Locate the cell with the specified text and output its (x, y) center coordinate. 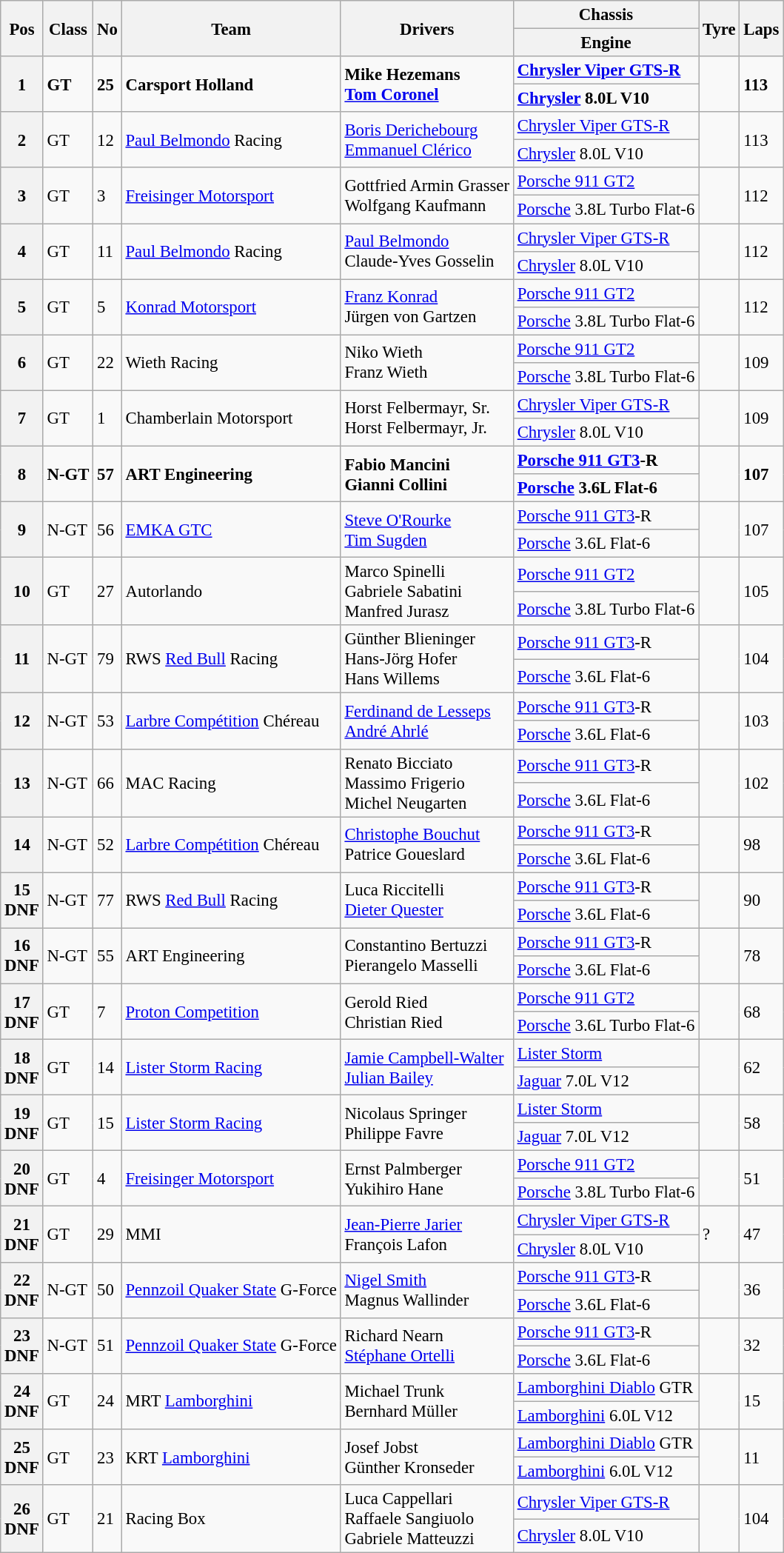
10 (22, 592)
23 (107, 1457)
26DNF (22, 1519)
KRT Lamborghini (231, 1457)
36 (761, 1290)
Richard Nearn Stéphane Ortelli (426, 1345)
Gerold Ried Christian Ried (426, 1012)
Fabio Mancini Gianni Collini (426, 474)
77 (107, 901)
79 (107, 659)
Paul Belmondo Claude-Yves Gosselin (426, 252)
Wieth Racing (231, 363)
16DNF (22, 955)
Marco Spinelli Gabriele Sabatini Manfred Jurasz (426, 592)
50 (107, 1290)
58 (761, 1123)
90 (761, 901)
? (720, 1234)
Michael Trunk Bernhard Müller (426, 1401)
66 (107, 783)
27 (107, 592)
21DNF (22, 1234)
Mike Hezemans Tom Coronel (426, 84)
Gottfried Armin Grasser Wolfgang Kaufmann (426, 196)
MMI (231, 1234)
Laps (761, 28)
13 (22, 783)
19DNF (22, 1123)
Porsche 3.6L Turbo Flat-6 (606, 1026)
55 (107, 955)
6 (22, 363)
17DNF (22, 1012)
Luca Riccitelli Dieter Quester (426, 901)
102 (761, 783)
Drivers (426, 28)
Ferdinand de Lesseps André Ahrlé (426, 721)
Konrad Motorsport (231, 307)
Niko Wieth Franz Wieth (426, 363)
Boris Derichebourg Emmanuel Clérico (426, 139)
No (107, 28)
Proton Competition (231, 1012)
9 (22, 530)
MRT Lamborghini (231, 1401)
20DNF (22, 1179)
22 (107, 363)
Chassis (606, 15)
8 (22, 474)
Tyre (720, 28)
22DNF (22, 1290)
Pos (22, 28)
25DNF (22, 1457)
18DNF (22, 1068)
25 (107, 84)
62 (761, 1068)
Franz Konrad Jürgen von Gartzen (426, 307)
15DNF (22, 901)
Chamberlain Motorsport (231, 418)
Constantino Bertuzzi Pierangelo Masselli (426, 955)
Horst Felbermayr, Sr. Horst Felbermayr, Jr. (426, 418)
52 (107, 844)
Luca Cappellari Raffaele Sangiuolo Gabriele Matteuzzi (426, 1519)
Autorlando (231, 592)
Team (231, 28)
53 (107, 721)
23DNF (22, 1345)
Josef Jobst Günther Kronseder (426, 1457)
103 (761, 721)
32 (761, 1345)
105 (761, 592)
21 (107, 1519)
29 (107, 1234)
78 (761, 955)
MAC Racing (231, 783)
Nigel Smith Magnus Wallinder (426, 1290)
Günther Blieninger Hans-Jörg Hofer Hans Willems (426, 659)
Renato Bicciato Massimo Frigerio Michel Neugarten (426, 783)
Racing Box (231, 1519)
2 (22, 139)
56 (107, 530)
Nicolaus Springer Philippe Favre (426, 1123)
EMKA GTC (231, 530)
Jean-Pierre Jarier François Lafon (426, 1234)
24 (107, 1401)
Jamie Campbell-Walter Julian Bailey (426, 1068)
Carsport Holland (231, 84)
24DNF (22, 1401)
Class (68, 28)
Ernst Palmberger Yukihiro Hane (426, 1179)
57 (107, 474)
68 (761, 1012)
Engine (606, 43)
Steve O'Rourke Tim Sugden (426, 530)
98 (761, 844)
Christophe Bouchut Patrice Goueslard (426, 844)
47 (761, 1234)
